Locate the cell with the specified text and output its (X, Y) center coordinate. 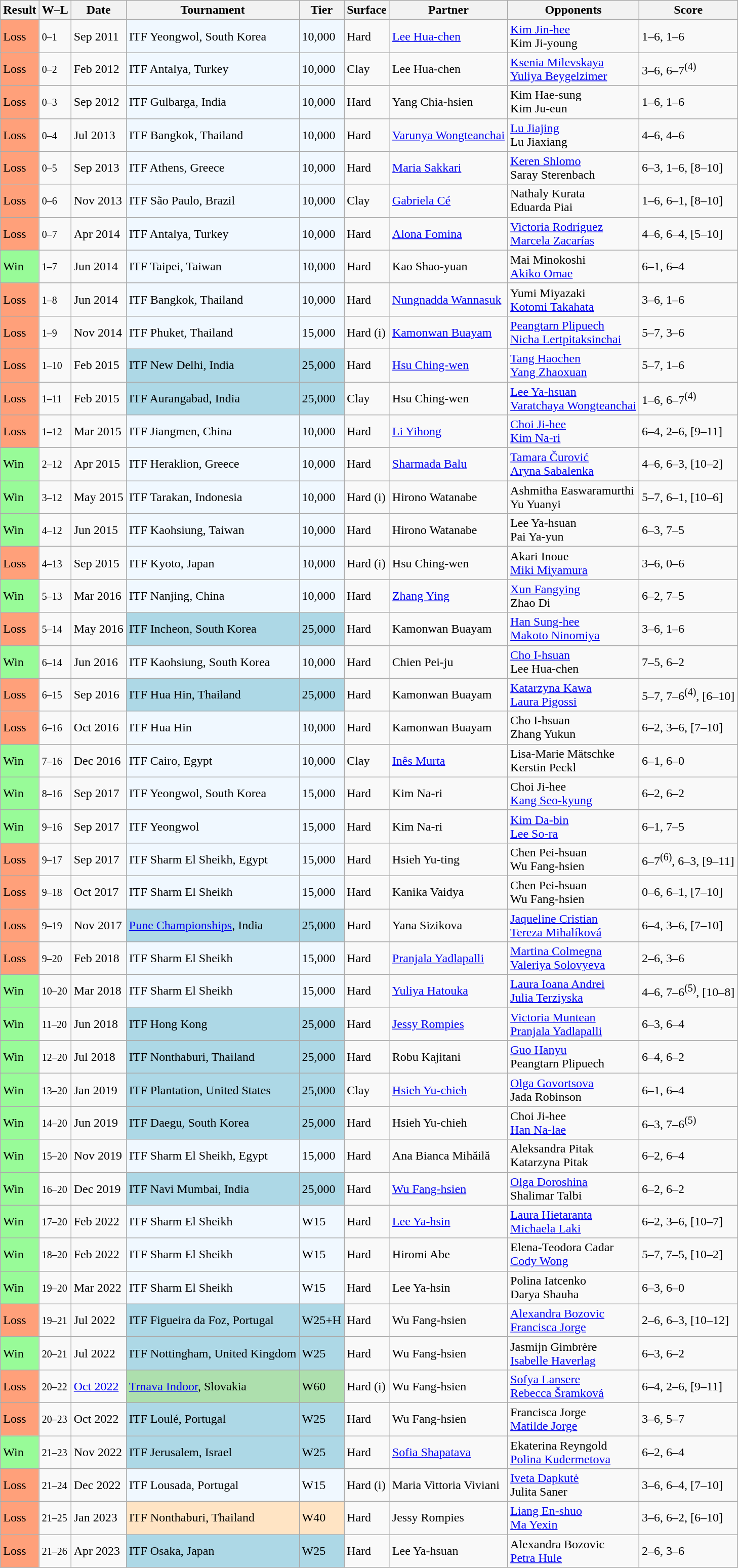
21–25 (55, 1518)
Trnava Indoor, Slovakia (213, 1386)
Sep 2016 (98, 694)
11–20 (55, 1024)
Dec 2016 (98, 760)
W60 (322, 1386)
Alexandra Bozovic Francisca Jorge (573, 1320)
9–20 (55, 959)
Mar 2018 (98, 991)
6–1, 7–5 (688, 826)
Nov 2019 (98, 1156)
Chien Pei-ju (448, 662)
7–5, 6–2 (688, 662)
20–23 (55, 1419)
Choi Ji-hee Kang Seo-kyung (573, 794)
6–4, 6–2 (688, 1057)
Oct 2017 (98, 892)
Dec 2019 (98, 1188)
6–2, 7–5 (688, 596)
Yumi Miyazaki Kotomi Takahata (573, 300)
Keren Shlomo Saray Sterenbach (573, 168)
3–6, 6–2, [6–10] (688, 1518)
4–6, 6–3, [10–2] (688, 465)
Jun 2016 (98, 662)
9–16 (55, 826)
Cho I-hsuan Zhang Yukun (573, 728)
Sofia Shapatava (448, 1452)
Olga Govortsova Jada Robinson (573, 1090)
Lisa-Marie Mätschke Kerstin Peckl (573, 760)
ITF Hua Hin (213, 728)
6–7(6), 6–3, [9–11] (688, 859)
0–1 (55, 36)
Laura Ioana Andrei Julia Terziyska (573, 991)
4–6, 4–6 (688, 135)
9–19 (55, 925)
Jan 2019 (98, 1090)
ITF Nanjing, China (213, 596)
ITF Jerusalem, Israel (213, 1452)
Feb 2018 (98, 959)
10–20 (55, 991)
3–6, 0–6 (688, 563)
May 2015 (98, 497)
Gabriela Cé (448, 200)
ITF Jiangmen, China (213, 431)
17–20 (55, 1222)
Olga Doroshina Shalimar Talbi (573, 1188)
Ana Bianca Mihăilă (448, 1156)
Xun Fangying Zhao Di (573, 596)
6–3, 6–2 (688, 1353)
2–6, 6–3, [10–12] (688, 1320)
ITF Phuket, Thailand (213, 332)
Nov 2022 (98, 1452)
Jul 2013 (98, 135)
6–14 (55, 662)
20–22 (55, 1386)
Kim Da-bin Lee So-ra (573, 826)
Mai Minokoshi Akiko Omae (573, 266)
May 2016 (98, 629)
6–3, 6–4 (688, 1024)
ITF Kaohsiung, Taiwan (213, 530)
4–6, 7–6(5), [10–8] (688, 991)
Han Sung-hee Makoto Ninomiya (573, 629)
ITF Nottingham, United Kingdom (213, 1353)
Aleksandra Pitak Katarzyna Pitak (573, 1156)
Tang Haochen Yang Zhaoxuan (573, 365)
Kao Shao-yuan (448, 266)
ITF Hua Hin, Thailand (213, 694)
0–3 (55, 102)
Francisca Jorge Matilde Jorge (573, 1419)
Liang En-shuo Ma Yexin (573, 1518)
2–12 (55, 465)
Victoria Muntean Pranjala Yadlapalli (573, 1024)
Sharmada Balu (448, 465)
ITF Aurangabad, India (213, 398)
5–13 (55, 596)
Jaqueline Cristian Tereza Mihalíková (573, 925)
0–4 (55, 135)
7–16 (55, 760)
Tier (322, 10)
Nathaly Kurata Eduarda Piai (573, 200)
Jun 2015 (98, 530)
ITF Figueira da Foz, Portugal (213, 1320)
Mar 2015 (98, 431)
Katarzyna Kawa Laura Pigossi (573, 694)
Tamara Čurović Aryna Sabalenka (573, 465)
Apr 2015 (98, 465)
Sofya Lansere Rebecca Šramková (573, 1386)
1–10 (55, 365)
9–17 (55, 859)
Score (688, 10)
Feb 2012 (98, 69)
3–6, 6–4, [7–10] (688, 1485)
5–7, 1–6 (688, 365)
0–5 (55, 168)
Alona Fomina (448, 234)
Li Yihong (448, 431)
Nungnadda Wannasuk (448, 300)
3–12 (55, 497)
Oct 2016 (98, 728)
1–7 (55, 266)
ITF Plantation, United States (213, 1090)
6–3, 7–5 (688, 530)
Nov 2014 (98, 332)
14–20 (55, 1123)
Choi Ji-hee Kim Na-ri (573, 431)
12–20 (55, 1057)
13–20 (55, 1090)
15–20 (55, 1156)
Pranjala Yadlapalli (448, 959)
Kim Hae-sung Kim Ju-eun (573, 102)
ITF Heraklion, Greece (213, 465)
Alexandra Bozovic Petra Hule (573, 1551)
Apr 2023 (98, 1551)
16–20 (55, 1188)
ITF Kyoto, Japan (213, 563)
Kim Jin-hee Kim Ji-young (573, 36)
9–18 (55, 892)
Sep 2011 (98, 36)
Ashmitha Easwaramurthi Yu Yuanyi (573, 497)
Peangtarn Plipuech Nicha Lertpitaksinchai (573, 332)
Sep 2012 (98, 102)
Dec 2022 (98, 1485)
1–6, 6–7(4) (688, 398)
ITF Yeongwol (213, 826)
5–7, 7–5, [10–2] (688, 1254)
Elena-Teodora Cadar Cody Wong (573, 1254)
Sep 2013 (98, 168)
ITF Taipei, Taiwan (213, 266)
Jun 2019 (98, 1123)
Sep 2015 (98, 563)
Cho I-hsuan Lee Hua-chen (573, 662)
Iveta Dapkutė Julita Saner (573, 1485)
5–7, 7–6(4), [6–10] (688, 694)
Tournament (213, 10)
Ksenia Milevskaya Yuliya Beygelzimer (573, 69)
20–21 (55, 1353)
Nov 2013 (98, 200)
1–8 (55, 300)
1–12 (55, 431)
18–20 (55, 1254)
5–7, 6–1, [10–6] (688, 497)
4–6, 6–4, [5–10] (688, 234)
Varunya Wongteanchai (448, 135)
Maria Sakkari (448, 168)
Result (20, 10)
Pune Championships, India (213, 925)
Hiromi Abe (448, 1254)
W25+H (322, 1320)
4–13 (55, 563)
Date (98, 10)
Jasmijn Gimbrère Isabelle Haverlag (573, 1353)
Zhang Ying (448, 596)
0–7 (55, 234)
Inês Murta (448, 760)
ITF Cairo, Egypt (213, 760)
Ekaterina Reyngold Polina Kudermetova (573, 1452)
3–6, 6–7(4) (688, 69)
0–6 (55, 200)
0–6, 6–1, [7–10] (688, 892)
ITF Kaohsiung, South Korea (213, 662)
21–24 (55, 1485)
Nov 2017 (98, 925)
Opponents (573, 10)
6–16 (55, 728)
6–2, 3–6, [10–7] (688, 1222)
6–3, 7–6(5) (688, 1123)
ITF Tarakan, Indonesia (213, 497)
Choi Ji-hee Han Na-lae (573, 1123)
4–12 (55, 530)
Yuliya Hatouka (448, 991)
Lee Ya-hsuan Pai Ya-yun (573, 530)
6–1, 6–0 (688, 760)
6–4, 3–6, [7–10] (688, 925)
Mar 2016 (98, 596)
19–21 (55, 1320)
1–6, 6–1, [8–10] (688, 200)
Hsieh Yu-ting (448, 859)
ITF Osaka, Japan (213, 1551)
Laura Hietaranta Michaela Laki (573, 1222)
Jun 2018 (98, 1024)
Kanika Vaidya (448, 892)
6–3, 6–0 (688, 1288)
Victoria Rodríguez Marcela Zacarías (573, 234)
0–2 (55, 69)
Yana Sizikova (448, 925)
Maria Vittoria Viviani (448, 1485)
ITF Lousada, Portugal (213, 1485)
ITF São Paulo, Brazil (213, 200)
Lee Ya-hsuan Varatchaya Wongteanchai (573, 398)
Guo Hanyu Peangtarn Plipuech (573, 1057)
Lu Jiajing Lu Jiaxiang (573, 135)
Jul 2018 (98, 1057)
ITF Gulbarga, India (213, 102)
ITF Hong Kong (213, 1024)
6–3, 1–6, [8–10] (688, 168)
Lee Ya-hsuan (448, 1551)
Mar 2022 (98, 1288)
W40 (322, 1518)
Yang Chia-hsien (448, 102)
Robu Kajitani (448, 1057)
21–23 (55, 1452)
ITF New Delhi, India (213, 365)
ITF Daegu, South Korea (213, 1123)
6–15 (55, 694)
Partner (448, 10)
Surface (367, 10)
ITF Athens, Greece (213, 168)
W–L (55, 10)
5–7, 3–6 (688, 332)
8–16 (55, 794)
3–6, 5–7 (688, 1419)
ITF Loulé, Portugal (213, 1419)
1–9 (55, 332)
1–11 (55, 398)
21–26 (55, 1551)
Apr 2014 (98, 234)
Akari Inoue Miki Miyamura (573, 563)
ITF Navi Mumbai, India (213, 1188)
Martina Colmegna Valeriya Solovyeva (573, 959)
Jan 2023 (98, 1518)
ITF Incheon, South Korea (213, 629)
6–2, 3–6, [7–10] (688, 728)
19–20 (55, 1288)
5–14 (55, 629)
Polina Iatcenko Darya Shauha (573, 1288)
